Scan for the cell matching the given text and deliver its (x, y) coordinate at center. 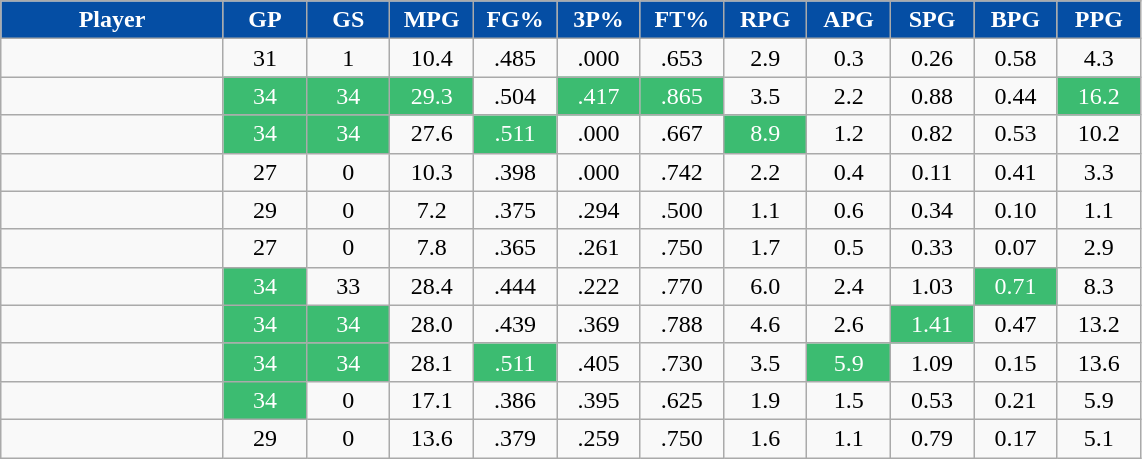
.439 (514, 324)
7.2 (432, 210)
1.03 (932, 286)
0.44 (1016, 96)
.386 (514, 400)
3.3 (1098, 172)
27.6 (432, 134)
29.3 (432, 96)
8.9 (766, 134)
.222 (598, 286)
.375 (514, 210)
.485 (514, 58)
5.1 (1098, 438)
Player (112, 20)
SPG (932, 20)
0.82 (932, 134)
1 (348, 58)
1.6 (766, 438)
28.0 (432, 324)
0.10 (1016, 210)
6.0 (766, 286)
0.3 (848, 58)
.294 (598, 210)
.865 (682, 96)
0.41 (1016, 172)
1.9 (766, 400)
0.07 (1016, 248)
2.6 (848, 324)
RPG (766, 20)
0.33 (932, 248)
.500 (682, 210)
.417 (598, 96)
.259 (598, 438)
GS (348, 20)
0.17 (1016, 438)
0.34 (932, 210)
0.79 (932, 438)
31 (264, 58)
.395 (598, 400)
.653 (682, 58)
1.5 (848, 400)
0.58 (1016, 58)
.625 (682, 400)
2.4 (848, 286)
4.3 (1098, 58)
0.5 (848, 248)
17.1 (432, 400)
1.7 (766, 248)
.405 (598, 362)
28.4 (432, 286)
.742 (682, 172)
GP (264, 20)
.788 (682, 324)
.379 (514, 438)
.667 (682, 134)
13.2 (1098, 324)
3P% (598, 20)
0.6 (848, 210)
PPG (1098, 20)
10.4 (432, 58)
MPG (432, 20)
10.2 (1098, 134)
0.26 (932, 58)
0.47 (1016, 324)
.261 (598, 248)
16.2 (1098, 96)
1.09 (932, 362)
7.8 (432, 248)
4.6 (766, 324)
.444 (514, 286)
33 (348, 286)
0.11 (932, 172)
0.15 (1016, 362)
0.71 (1016, 286)
10.3 (432, 172)
FG% (514, 20)
.398 (514, 172)
.730 (682, 362)
0.4 (848, 172)
8.3 (1098, 286)
FT% (682, 20)
1.41 (932, 324)
1.2 (848, 134)
28.1 (432, 362)
.504 (514, 96)
0.21 (1016, 400)
0.88 (932, 96)
.365 (514, 248)
APG (848, 20)
.369 (598, 324)
.770 (682, 286)
BPG (1016, 20)
